Locate the cell with the specified text and output its (X, Y) center coordinate. 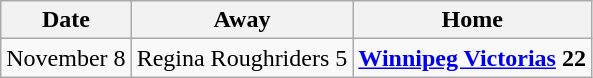
Home (472, 20)
Regina Roughriders 5 (242, 58)
Away (242, 20)
Winnipeg Victorias 22 (472, 58)
November 8 (66, 58)
Date (66, 20)
